Capture the cell that displays the provided text and extract its (X, Y) central coordinate. 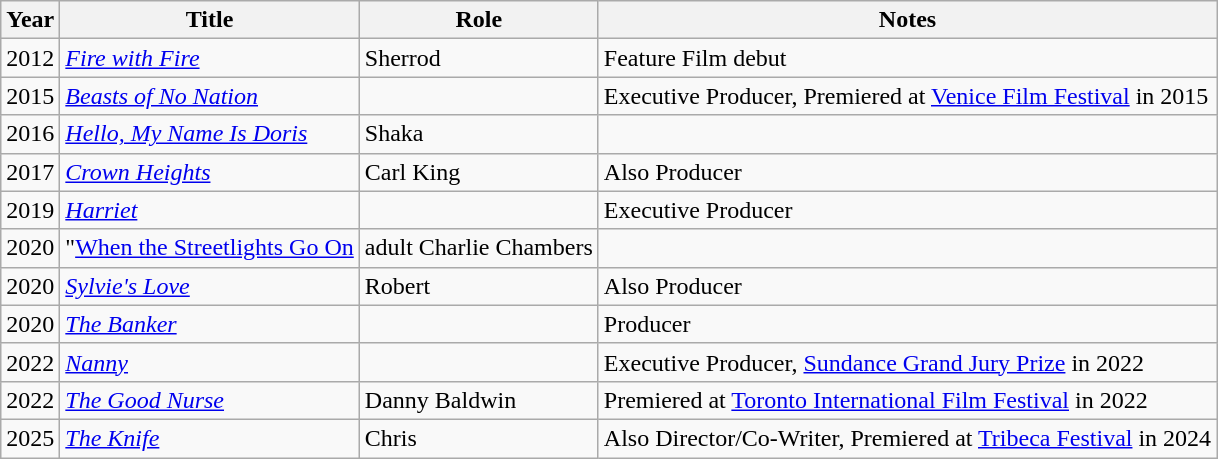
Executive Producer, Premiered at Venice Film Festival in 2015 (907, 96)
Danny Baldwin (478, 400)
2025 (30, 438)
Carl King (478, 172)
2016 (30, 134)
Harriet (210, 210)
Crown Heights (210, 172)
Executive Producer (907, 210)
Shaka (478, 134)
2019 (30, 210)
Notes (907, 20)
Executive Producer, Sundance Grand Jury Prize in 2022 (907, 362)
Chris (478, 438)
Role (478, 20)
2017 (30, 172)
Fire with Fire (210, 58)
Sherrod (478, 58)
The Knife (210, 438)
Title (210, 20)
2012 (30, 58)
Robert (478, 286)
Year (30, 20)
The Banker (210, 324)
"When the Streetlights Go On (210, 248)
Nanny (210, 362)
Also Director/Co-Writer, Premiered at Tribeca Festival in 2024 (907, 438)
adult Charlie Chambers (478, 248)
Premiered at Toronto International Film Festival in 2022 (907, 400)
Sylvie's Love (210, 286)
2015 (30, 96)
Hello, My Name Is Doris (210, 134)
Feature Film debut (907, 58)
Beasts of No Nation (210, 96)
Producer (907, 324)
The Good Nurse (210, 400)
